For the text-containing cell, return its midpoint in (x, y) coordinate format. 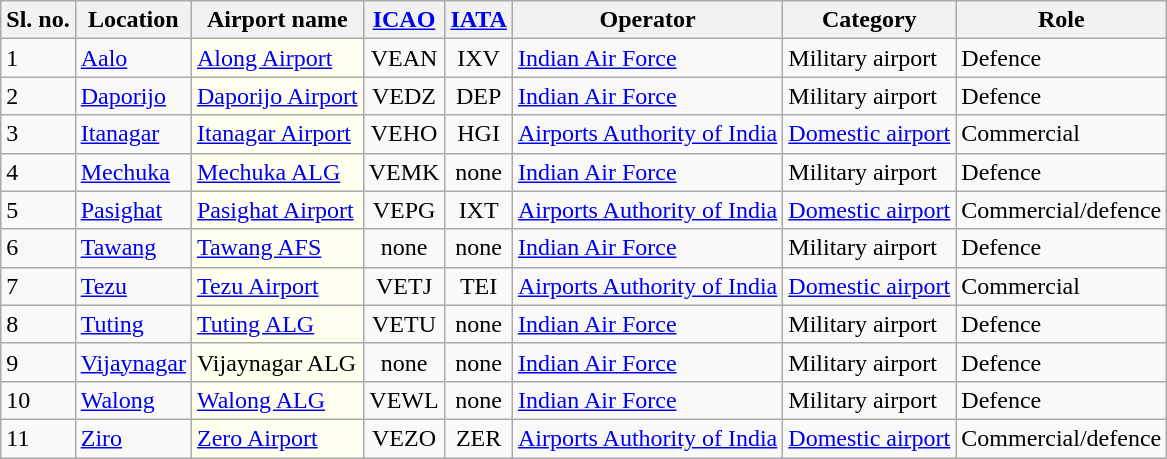
VEZO (404, 438)
IATA (479, 20)
Operator (647, 20)
Pasighat Airport (277, 210)
Vijaynagar ALG (277, 362)
Daporijo (133, 96)
VEPG (404, 210)
VETU (404, 324)
ICAO (404, 20)
Category (870, 20)
4 (38, 172)
VEWL (404, 400)
1 (38, 58)
Tezu Airport (277, 286)
Mechuka ALG (277, 172)
VEDZ (404, 96)
Zero Airport (277, 438)
11 (38, 438)
10 (38, 400)
Mechuka (133, 172)
Tawang AFS (277, 248)
7 (38, 286)
Tuting ALG (277, 324)
Itanagar (133, 134)
Tawang (133, 248)
Vijaynagar (133, 362)
Ziro (133, 438)
VEMK (404, 172)
Walong ALG (277, 400)
VEAN (404, 58)
Pasighat (133, 210)
6 (38, 248)
Daporijo Airport (277, 96)
IXT (479, 210)
8 (38, 324)
Role (1062, 20)
Aalo (133, 58)
Location (133, 20)
Tezu (133, 286)
9 (38, 362)
VETJ (404, 286)
HGI (479, 134)
Itanagar Airport (277, 134)
Airport name (277, 20)
2 (38, 96)
ZER (479, 438)
Along Airport (277, 58)
IXV (479, 58)
Walong (133, 400)
Sl. no. (38, 20)
Tuting (133, 324)
5 (38, 210)
DEP (479, 96)
VEHO (404, 134)
TEI (479, 286)
3 (38, 134)
